For the text-containing cell, return its midpoint in [X, Y] coordinate format. 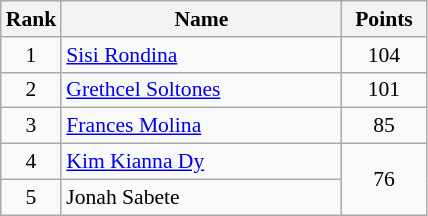
5 [32, 197]
76 [384, 180]
101 [384, 90]
104 [384, 55]
Frances Molina [201, 126]
Grethcel Soltones [201, 90]
Points [384, 19]
Rank [32, 19]
1 [32, 55]
Kim Kianna Dy [201, 162]
3 [32, 126]
4 [32, 162]
Name [201, 19]
Jonah Sabete [201, 197]
85 [384, 126]
2 [32, 90]
Sisi Rondina [201, 55]
